Search for the cell housing the specified text and yield its (X, Y) center coordinate. 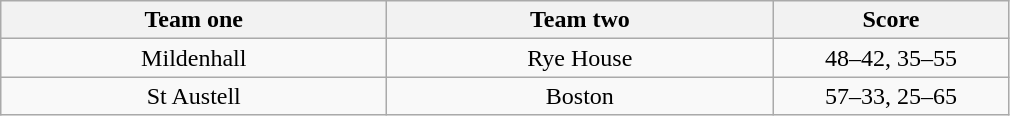
57–33, 25–65 (891, 96)
Rye House (580, 58)
St Austell (194, 96)
Boston (580, 96)
48–42, 35–55 (891, 58)
Mildenhall (194, 58)
Team two (580, 20)
Team one (194, 20)
Score (891, 20)
